Pinpoint the cell where the given text exists, returning its (x, y) midpoint coordinate. 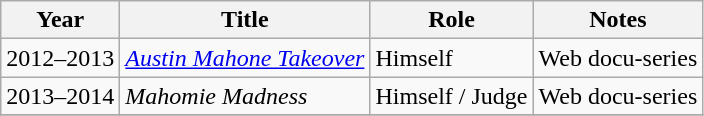
Notes (618, 20)
Year (60, 20)
2012–2013 (60, 58)
Mahomie Madness (245, 96)
Title (245, 20)
Himself (452, 58)
2013–2014 (60, 96)
Himself / Judge (452, 96)
Austin Mahone Takeover (245, 58)
Role (452, 20)
